Extract the (x, y) coordinate from the center of the cell holding the provided text.  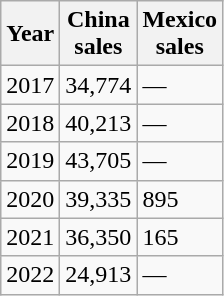
2019 (30, 161)
2020 (30, 199)
Year (30, 34)
40,213 (98, 123)
36,350 (98, 237)
2022 (30, 275)
43,705 (98, 161)
Chinasales (98, 34)
165 (180, 237)
39,335 (98, 199)
895 (180, 199)
34,774 (98, 85)
2018 (30, 123)
2021 (30, 237)
24,913 (98, 275)
2017 (30, 85)
Mexicosales (180, 34)
